Scan for the cell matching the given text and deliver its (X, Y) coordinate at center. 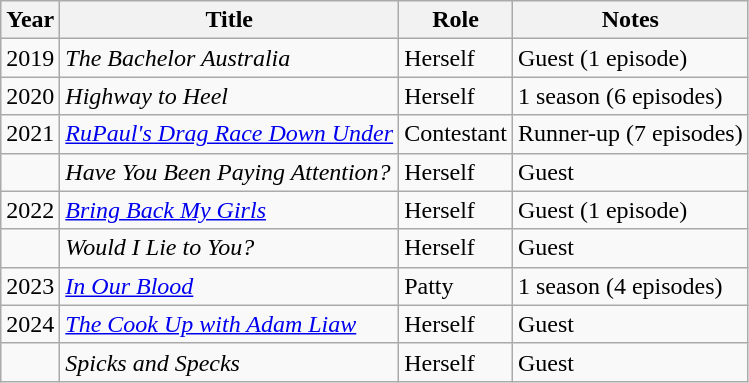
Title (230, 20)
Contestant (456, 134)
Year (30, 20)
Highway to Heel (230, 96)
2021 (30, 134)
Would I Lie to You? (230, 248)
Spicks and Specks (230, 362)
Have You Been Paying Attention? (230, 172)
2023 (30, 286)
Runner-up (7 episodes) (630, 134)
The Cook Up with Adam Liaw (230, 324)
2024 (30, 324)
2022 (30, 210)
Notes (630, 20)
2019 (30, 58)
2020 (30, 96)
In Our Blood (230, 286)
Patty (456, 286)
Bring Back My Girls (230, 210)
RuPaul's Drag Race Down Under (230, 134)
1 season (4 episodes) (630, 286)
1 season (6 episodes) (630, 96)
Role (456, 20)
The Bachelor Australia (230, 58)
